Extract the [X, Y] coordinate from the center of the cell holding the provided text.  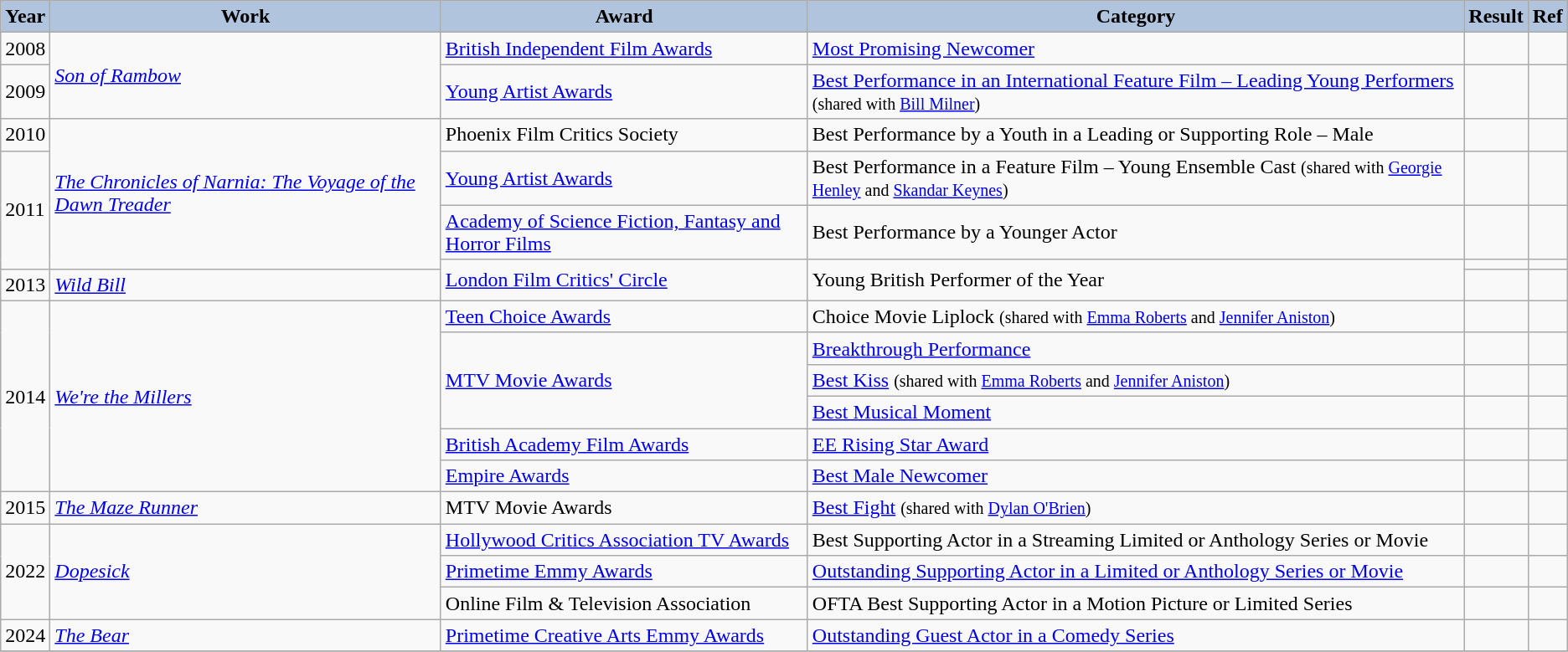
Son of Rambow [245, 75]
Award [624, 17]
OFTA Best Supporting Actor in a Motion Picture or Limited Series [1136, 603]
2013 [25, 285]
2008 [25, 49]
2015 [25, 508]
2022 [25, 572]
Result [1496, 17]
Teen Choice Awards [624, 316]
Best Kiss (shared with Emma Roberts and Jennifer Aniston) [1136, 380]
Best Performance by a Younger Actor [1136, 233]
Best Supporting Actor in a Streaming Limited or Anthology Series or Movie [1136, 540]
Best Fight (shared with Dylan O'Brien) [1136, 508]
2011 [25, 209]
London Film Critics' Circle [624, 280]
Best Musical Moment [1136, 412]
Young British Performer of the Year [1136, 280]
Wild Bill [245, 285]
Phoenix Film Critics Society [624, 135]
Breakthrough Performance [1136, 348]
The Chronicles of Narnia: The Voyage of the Dawn Treader [245, 194]
Best Performance by a Youth in a Leading or Supporting Role – Male [1136, 135]
The Bear [245, 635]
Best Male Newcomer [1136, 476]
Choice Movie Liplock (shared with Emma Roberts and Jennifer Aniston) [1136, 316]
Outstanding Supporting Actor in a Limited or Anthology Series or Movie [1136, 572]
Primetime Creative Arts Emmy Awards [624, 635]
Dopesick [245, 572]
British Independent Film Awards [624, 49]
Work [245, 17]
Ref [1548, 17]
We're the Millers [245, 396]
Category [1136, 17]
2024 [25, 635]
2009 [25, 92]
2010 [25, 135]
British Academy Film Awards [624, 444]
Most Promising Newcomer [1136, 49]
EE Rising Star Award [1136, 444]
The Maze Runner [245, 508]
Hollywood Critics Association TV Awards [624, 540]
2014 [25, 396]
Online Film & Television Association [624, 603]
Academy of Science Fiction, Fantasy and Horror Films [624, 233]
Outstanding Guest Actor in a Comedy Series [1136, 635]
Best Performance in a Feature Film – Young Ensemble Cast (shared with Georgie Henley and Skandar Keynes) [1136, 177]
Year [25, 17]
Best Performance in an International Feature Film – Leading Young Performers (shared with Bill Milner) [1136, 92]
Empire Awards [624, 476]
Primetime Emmy Awards [624, 572]
